Extract the (X, Y) coordinate from the center of the cell holding the provided text.  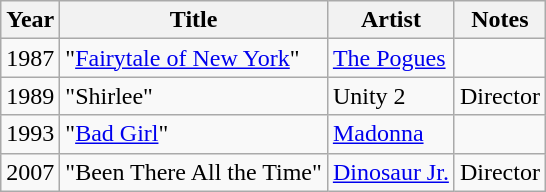
1989 (30, 96)
Notes (500, 20)
"Been There All the Time" (194, 172)
Unity 2 (390, 96)
Dinosaur Jr. (390, 172)
Year (30, 20)
"Shirlee" (194, 96)
"Bad Girl" (194, 134)
The Pogues (390, 58)
1993 (30, 134)
"Fairytale of New York" (194, 58)
1987 (30, 58)
Madonna (390, 134)
2007 (30, 172)
Title (194, 20)
Artist (390, 20)
